Find where the given text appears and provide that cell's center as (x, y) coordinate. 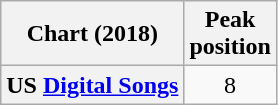
US Digital Songs (92, 85)
Peak position (230, 34)
Chart (2018) (92, 34)
8 (230, 85)
